Locate the cell with the specified text and output its [X, Y] center coordinate. 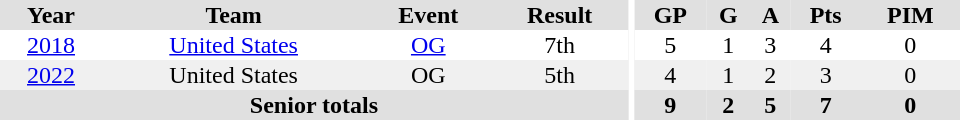
G [728, 15]
9 [670, 105]
2018 [51, 45]
Team [234, 15]
Pts [826, 15]
5th [560, 75]
2022 [51, 75]
Senior totals [314, 105]
7th [560, 45]
PIM [910, 15]
GP [670, 15]
Event [428, 15]
A [770, 15]
7 [826, 105]
Year [51, 15]
Result [560, 15]
